For the text-containing cell, return its midpoint in (X, Y) coordinate format. 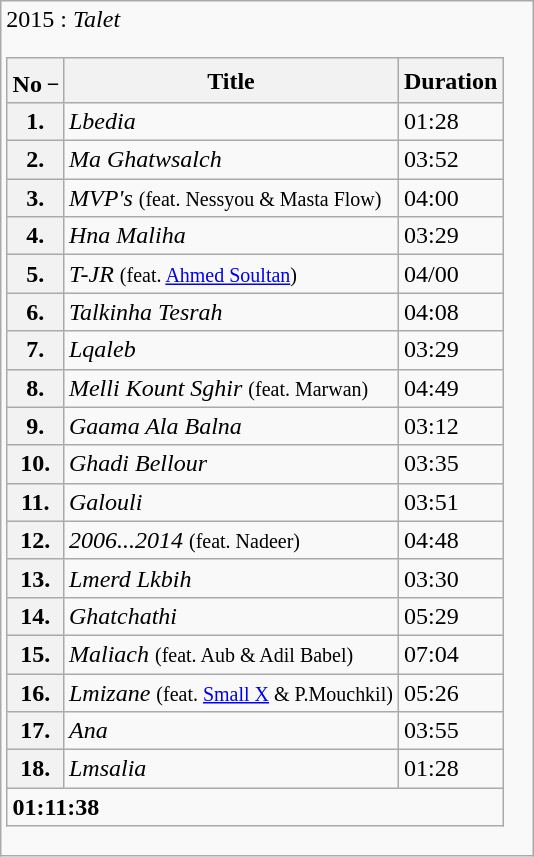
Hna Maliha (230, 236)
03:12 (450, 426)
04/00 (450, 274)
Talkinha Tesrah (230, 312)
18. (35, 769)
04:48 (450, 540)
15. (35, 654)
1. (35, 122)
Lmizane (feat. Small X & P.Mouchkil) (230, 693)
Ma Ghatwsalch (230, 160)
7. (35, 350)
14. (35, 616)
6. (35, 312)
4. (35, 236)
11. (35, 502)
No _ (35, 80)
Melli Kount Sghir (feat. Marwan) (230, 388)
3. (35, 198)
MVP's (feat. Nessyou & Masta Flow) (230, 198)
10. (35, 464)
Lbedia (230, 122)
04:49 (450, 388)
03:55 (450, 731)
12. (35, 540)
Duration (450, 80)
04:08 (450, 312)
Galouli (230, 502)
Lqaleb (230, 350)
Lmsalia (230, 769)
03:52 (450, 160)
5. (35, 274)
Gaama Ala Balna (230, 426)
2. (35, 160)
Maliach (feat. Aub & Adil Babel) (230, 654)
Ghatchathi (230, 616)
05:29 (450, 616)
Ghadi Bellour (230, 464)
9. (35, 426)
2006...2014 (feat. Nadeer) (230, 540)
13. (35, 578)
03:30 (450, 578)
05:26 (450, 693)
Ana (230, 731)
03:51 (450, 502)
16. (35, 693)
Lmerd Lkbih (230, 578)
07:04 (450, 654)
01:11:38 (255, 807)
03:35 (450, 464)
04:00 (450, 198)
17. (35, 731)
T-JR (feat. Ahmed Soultan) (230, 274)
Title (230, 80)
8. (35, 388)
